Search for the cell housing the specified text and yield its (x, y) center coordinate. 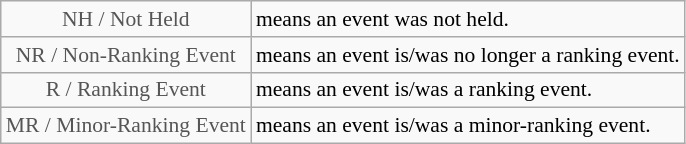
R / Ranking Event (126, 90)
means an event was not held. (468, 19)
MR / Minor-Ranking Event (126, 126)
NR / Non-Ranking Event (126, 55)
means an event is/was no longer a ranking event. (468, 55)
means an event is/was a ranking event. (468, 90)
NH / Not Held (126, 19)
means an event is/was a minor-ranking event. (468, 126)
